Extract the [x, y] coordinate from the center of the cell holding the provided text.  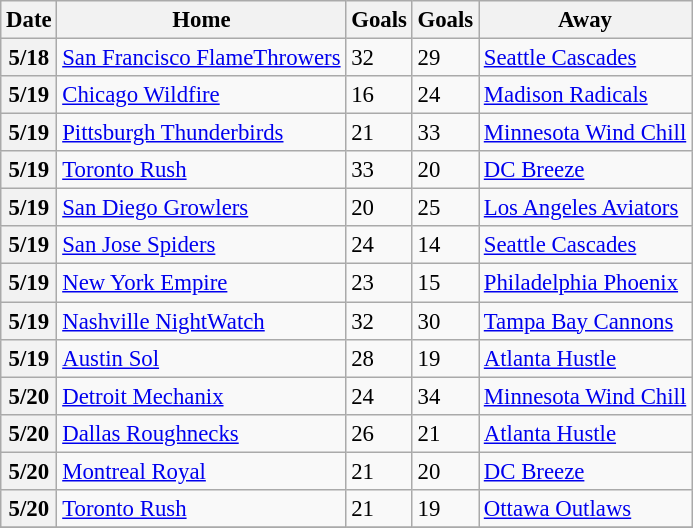
Montreal Royal [202, 471]
16 [379, 95]
15 [445, 283]
San Jose Spiders [202, 245]
Home [202, 20]
25 [445, 208]
Madison Radicals [584, 95]
Austin Sol [202, 358]
Tampa Bay Cannons [584, 321]
San Diego Growlers [202, 208]
Los Angeles Aviators [584, 208]
34 [445, 396]
Philadelphia Phoenix [584, 283]
San Francisco FlameThrowers [202, 58]
Detroit Mechanix [202, 396]
Dallas Roughnecks [202, 433]
Nashville NightWatch [202, 321]
Chicago Wildfire [202, 95]
New York Empire [202, 283]
30 [445, 321]
5/18 [29, 58]
Pittsburgh Thunderbirds [202, 133]
Ottawa Outlaws [584, 509]
Date [29, 20]
26 [379, 433]
23 [379, 283]
14 [445, 245]
Away [584, 20]
28 [379, 358]
29 [445, 58]
